Return the (X, Y) coordinate for the center point of the cell that contains the specified text.  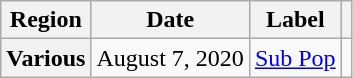
Various (46, 58)
Label (295, 20)
Date (170, 20)
August 7, 2020 (170, 58)
Region (46, 20)
Sub Pop (295, 58)
